Capture the cell that displays the provided text and extract its (x, y) central coordinate. 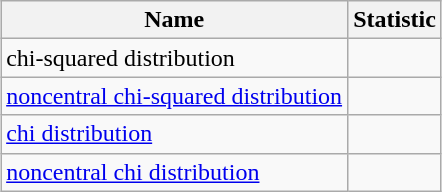
noncentral chi-squared distribution (174, 96)
chi distribution (174, 134)
chi-squared distribution (174, 58)
Name (174, 20)
noncentral chi distribution (174, 172)
Statistic (395, 20)
